Output the (x, y) coordinate of the center of the cell containing the given text.  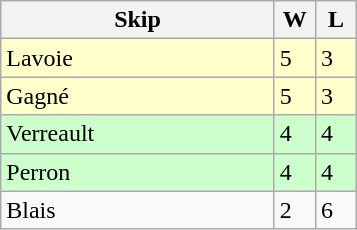
Verreault (138, 134)
Perron (138, 172)
L (336, 20)
W (294, 20)
Lavoie (138, 58)
Blais (138, 210)
2 (294, 210)
Skip (138, 20)
Gagné (138, 96)
6 (336, 210)
